Detect which cell encompasses the target text, then output its [X, Y] center coordinate. 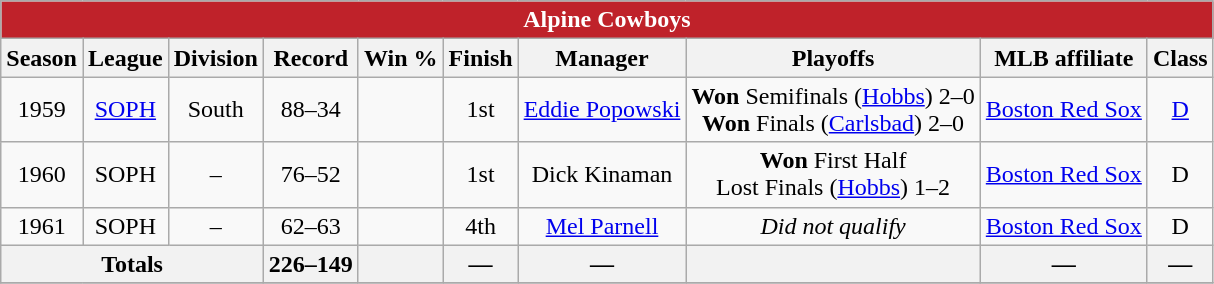
62–63 [310, 226]
Won First Half Lost Finals (Hobbs) 1–2 [833, 174]
226–149 [310, 264]
Did not qualify [833, 226]
Mel Parnell [602, 226]
Won Semifinals (Hobbs) 2–0 Won Finals (Carlsbad) 2–0 [833, 110]
Division [216, 58]
1960 [42, 174]
1959 [42, 110]
League [125, 58]
1961 [42, 226]
Dick Kinaman [602, 174]
South [216, 110]
4th [480, 226]
Eddie Popowski [602, 110]
Totals [132, 264]
Season [42, 58]
Manager [602, 58]
Class [1180, 58]
Finish [480, 58]
MLB affiliate [1064, 58]
Playoffs [833, 58]
Win % [400, 58]
88–34 [310, 110]
Alpine Cowboys [607, 20]
Record [310, 58]
76–52 [310, 174]
